Search for the cell housing the specified text and yield its (x, y) center coordinate. 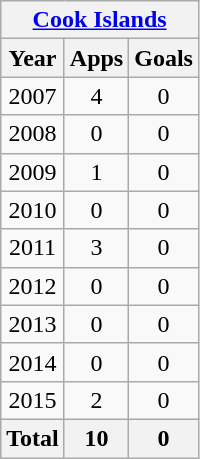
Apps (96, 58)
2014 (33, 362)
2009 (33, 172)
2 (96, 400)
Total (33, 438)
2010 (33, 210)
2015 (33, 400)
2013 (33, 324)
2011 (33, 248)
Year (33, 58)
3 (96, 248)
10 (96, 438)
Cook Islands (100, 20)
2008 (33, 134)
2012 (33, 286)
Goals (164, 58)
1 (96, 172)
4 (96, 96)
2007 (33, 96)
